Identify which cell holds the provided text, then report its [X, Y] central coordinate. 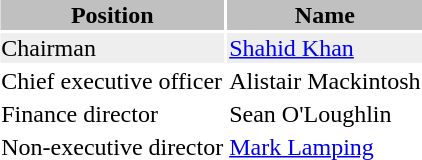
Finance director [112, 114]
Position [112, 15]
Chief executive officer [112, 81]
Sean O'Loughlin [325, 114]
Name [325, 15]
Chairman [112, 48]
Shahid Khan [325, 48]
Alistair Mackintosh [325, 81]
